Detect which cell encompasses the target text, then output its (x, y) center coordinate. 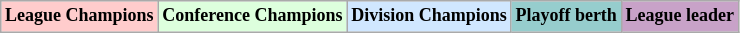
League leader (680, 16)
League Champions (80, 16)
Division Champions (429, 16)
Conference Champions (252, 16)
Playoff berth (566, 16)
